Capture the cell that displays the provided text and extract its [x, y] central coordinate. 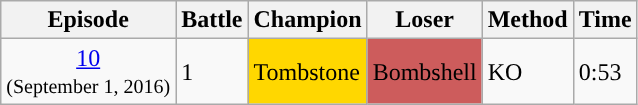
Loser [424, 20]
Time [605, 20]
10(September 1, 2016) [88, 72]
Champion [308, 20]
Episode [88, 20]
Method [528, 20]
Bombshell [424, 72]
0:53 [605, 72]
1 [212, 72]
KO [528, 72]
Battle [212, 20]
Tombstone [308, 72]
